Detect which cell encompasses the target text, then output its [x, y] center coordinate. 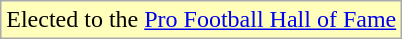
Elected to the Pro Football Hall of Fame [202, 20]
